Return the (X, Y) coordinate for the center point of the cell that contains the specified text.  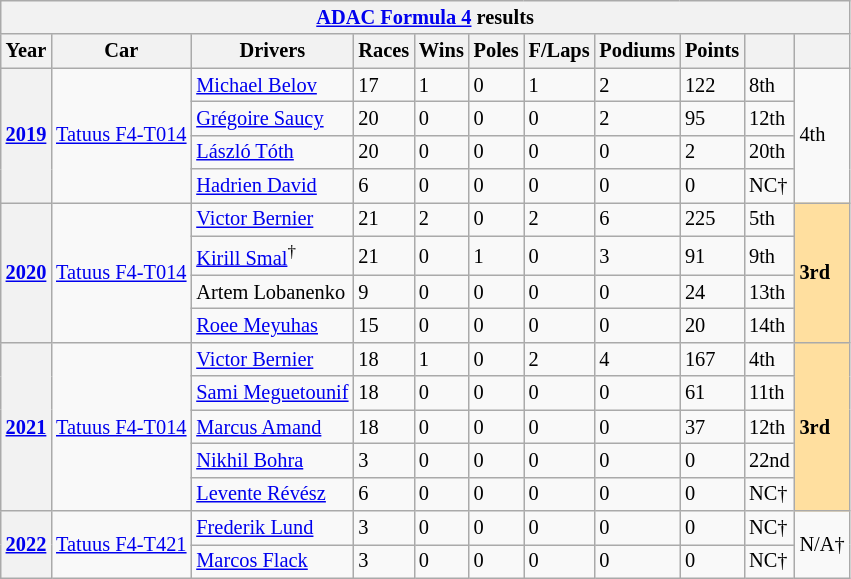
8th (769, 85)
Drivers (272, 51)
Frederik Lund (272, 527)
5th (769, 219)
Car (121, 51)
Michael Belov (272, 85)
Marcus Amand (272, 427)
Hadrien David (272, 186)
20th (769, 152)
61 (712, 393)
Poles (496, 51)
Races (384, 51)
Artem Lobanenko (272, 292)
László Tóth (272, 152)
F/Laps (560, 51)
Sami Meguetounif (272, 393)
Tatuus F4-T421 (121, 544)
Grégoire Saucy (272, 118)
Wins (442, 51)
N/A† (822, 544)
2019 (26, 136)
11th (769, 393)
Levente Révész (272, 494)
22nd (769, 460)
15 (384, 326)
Kirill Smal† (272, 256)
2021 (26, 426)
Roee Meyuhas (272, 326)
4 (637, 359)
ADAC Formula 4 results (426, 17)
167 (712, 359)
122 (712, 85)
Nikhil Bohra (272, 460)
Year (26, 51)
9th (769, 256)
91 (712, 256)
225 (712, 219)
24 (712, 292)
Marcos Flack (272, 561)
14th (769, 326)
17 (384, 85)
13th (769, 292)
95 (712, 118)
37 (712, 427)
Points (712, 51)
Podiums (637, 51)
2022 (26, 544)
9 (384, 292)
2020 (26, 272)
